Find where the given text appears and provide that cell's center as [x, y] coordinate. 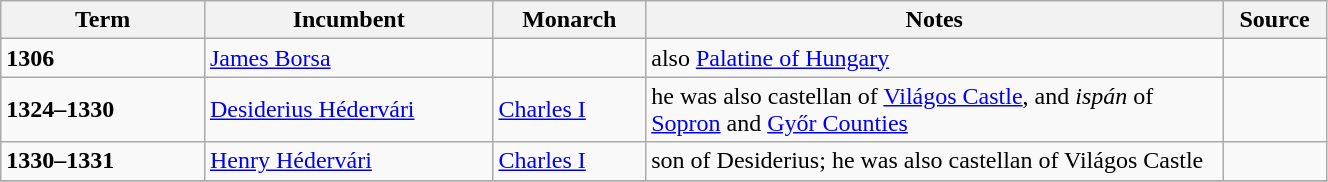
Term [103, 20]
1324–1330 [103, 110]
Henry Hédervári [348, 161]
1330–1331 [103, 161]
son of Desiderius; he was also castellan of Világos Castle [934, 161]
Source [1275, 20]
Incumbent [348, 20]
he was also castellan of Világos Castle, and ispán of Sopron and Győr Counties [934, 110]
Monarch [570, 20]
also Palatine of Hungary [934, 58]
Notes [934, 20]
1306 [103, 58]
Desiderius Hédervári [348, 110]
James Borsa [348, 58]
